Extract the [x, y] coordinate from the center of the cell holding the provided text.  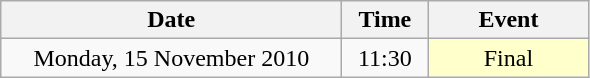
11:30 [385, 58]
Event [508, 20]
Final [508, 58]
Time [385, 20]
Monday, 15 November 2010 [172, 58]
Date [172, 20]
